Return the [X, Y] coordinate for the center point of the cell that contains the specified text.  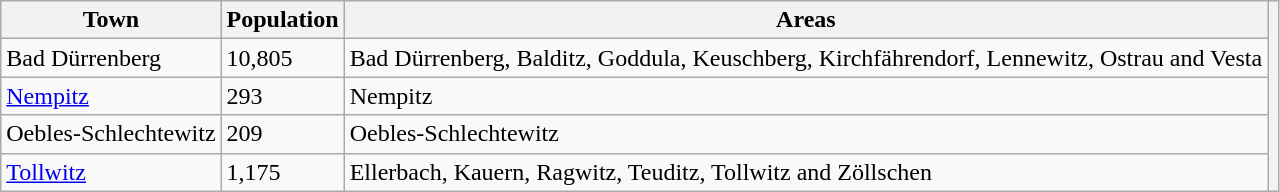
Areas [806, 20]
Population [282, 20]
209 [282, 134]
1,175 [282, 172]
Ellerbach, Kauern, Ragwitz, Teuditz, Tollwitz and Zöllschen [806, 172]
Tollwitz [111, 172]
10,805 [282, 58]
293 [282, 96]
Bad Dürrenberg, Balditz, Goddula, Keuschberg, Kirchfährendorf, Lennewitz, Ostrau and Vesta [806, 58]
Town [111, 20]
Bad Dürrenberg [111, 58]
